Search for the cell housing the specified text and yield its (x, y) center coordinate. 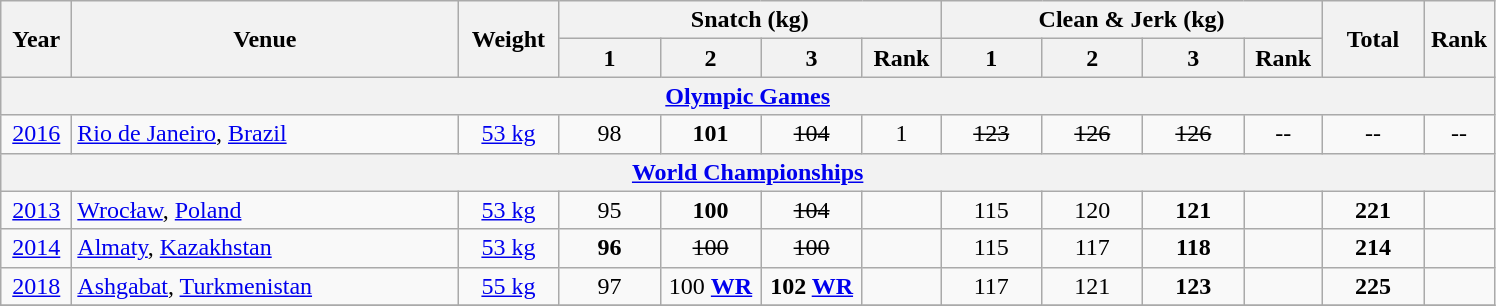
Year (36, 39)
Almaty, Kazakhstan (265, 248)
102 WR (812, 286)
Ashgabat, Turkmenistan (265, 286)
100 WR (710, 286)
98 (610, 134)
2014 (36, 248)
Wrocław, Poland (265, 210)
Snatch (kg) (750, 20)
221 (1372, 210)
95 (610, 210)
Rio de Janeiro, Brazil (265, 134)
55 kg (508, 286)
225 (1372, 286)
2013 (36, 210)
2018 (36, 286)
Venue (265, 39)
118 (1194, 248)
97 (610, 286)
Olympic Games (748, 96)
2016 (36, 134)
Total (1372, 39)
214 (1372, 248)
Weight (508, 39)
96 (610, 248)
World Championships (748, 172)
Clean & Jerk (kg) (1132, 20)
101 (710, 134)
120 (1092, 210)
